Return the (x, y) coordinate for the center point of the cell that contains the specified text.  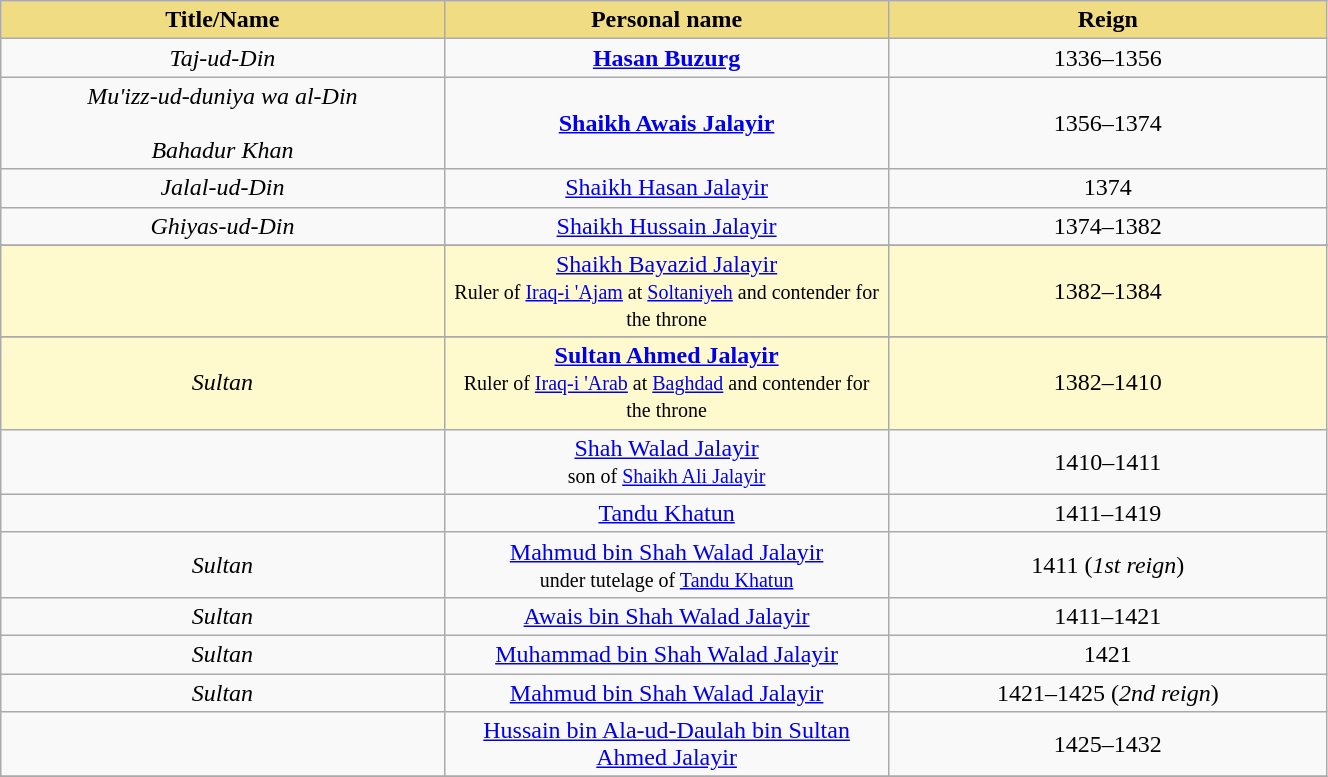
1421 (1108, 654)
1374–1382 (1108, 226)
1411–1419 (1108, 513)
Shaikh Hussain Jalayir (666, 226)
Mu'izz-ud-duniya wa al-Din Bahadur Khan (222, 123)
Hussain bin Ala-ud-Daulah bin Sultan Ahmed Jalayir (666, 744)
Ghiyas-ud-Din (222, 226)
Title/Name (222, 20)
1382–1410 (1108, 383)
Taj-ud-Din (222, 58)
Tandu Khatun (666, 513)
1410–1411 (1108, 462)
1411–1421 (1108, 616)
Personal name (666, 20)
1356–1374 (1108, 123)
Jalal-ud-Din (222, 188)
Sultan Ahmed Jalayir Ruler of Iraq-i 'Arab at Baghdad and contender for the throne (666, 383)
Muhammad bin Shah Walad Jalayir (666, 654)
Hasan Buzurg (666, 58)
Awais bin Shah Walad Jalayir (666, 616)
1374 (1108, 188)
Reign (1108, 20)
1425–1432 (1108, 744)
Shah Walad Jalayir son of Shaikh Ali Jalayir (666, 462)
1382–1384 (1108, 291)
1336–1356 (1108, 58)
Shaikh Hasan Jalayir (666, 188)
1411 (1st reign) (1108, 564)
Shaikh Bayazid Jalayir Ruler of Iraq-i 'Ajam at Soltaniyeh and contender for the throne (666, 291)
Mahmud bin Shah Walad Jalayir (666, 693)
1421–1425 (2nd reign) (1108, 693)
Shaikh Awais Jalayir (666, 123)
Mahmud bin Shah Walad Jalayir under tutelage of Tandu Khatun (666, 564)
